For the text-containing cell, return its midpoint in [x, y] coordinate format. 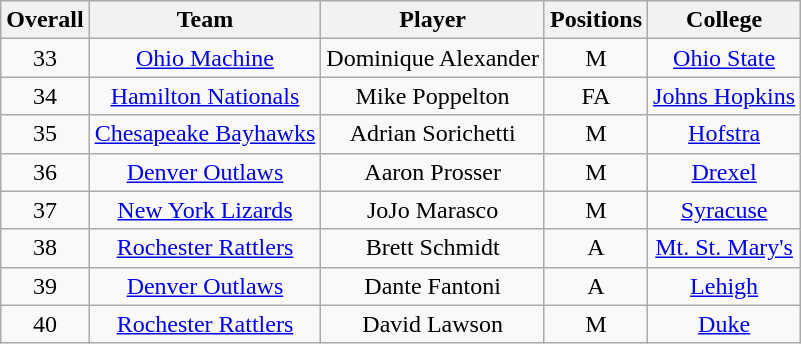
Ohio Machine [205, 58]
Mt. St. Mary's [724, 248]
36 [45, 172]
Syracuse [724, 210]
College [724, 20]
38 [45, 248]
34 [45, 96]
Johns Hopkins [724, 96]
37 [45, 210]
Chesapeake Bayhawks [205, 134]
Dominique Alexander [433, 58]
Lehigh [724, 286]
Mike Poppelton [433, 96]
Ohio State [724, 58]
40 [45, 324]
Adrian Sorichetti [433, 134]
Overall [45, 20]
Positions [596, 20]
David Lawson [433, 324]
Drexel [724, 172]
FA [596, 96]
Aaron Prosser [433, 172]
39 [45, 286]
New York Lizards [205, 210]
JoJo Marasco [433, 210]
Team [205, 20]
Hamilton Nationals [205, 96]
Dante Fantoni [433, 286]
Brett Schmidt [433, 248]
Duke [724, 324]
35 [45, 134]
33 [45, 58]
Hofstra [724, 134]
Player [433, 20]
